Capture the cell that displays the provided text and extract its [x, y] central coordinate. 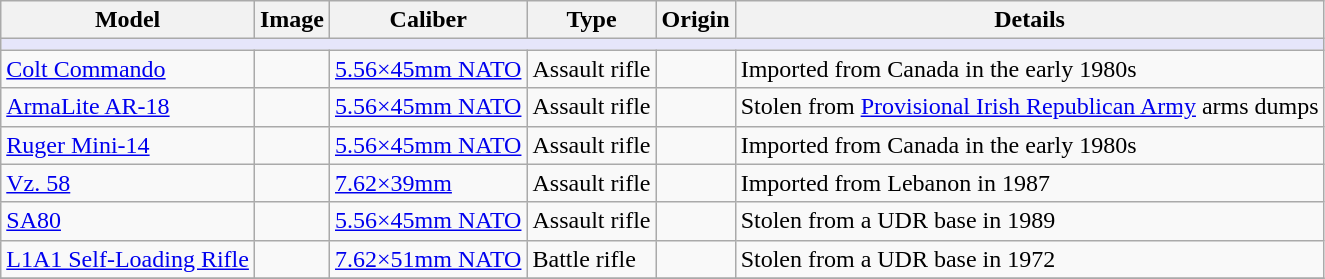
Stolen from Provisional Irish Republican Army arms dumps [1030, 107]
Type [592, 20]
L1A1 Self-Loading Rifle [128, 259]
Image [292, 20]
Battle rifle [592, 259]
7.62×51mm NATO [428, 259]
Details [1030, 20]
Caliber [428, 20]
Vz. 58 [128, 183]
Colt Commando [128, 69]
SA80 [128, 221]
7.62×39mm [428, 183]
ArmaLite AR-18 [128, 107]
Ruger Mini-14 [128, 145]
Stolen from a UDR base in 1972 [1030, 259]
Origin [696, 20]
Imported from Lebanon in 1987 [1030, 183]
Stolen from a UDR base in 1989 [1030, 221]
Model [128, 20]
